Return [X, Y] of the center of cell containing provided text 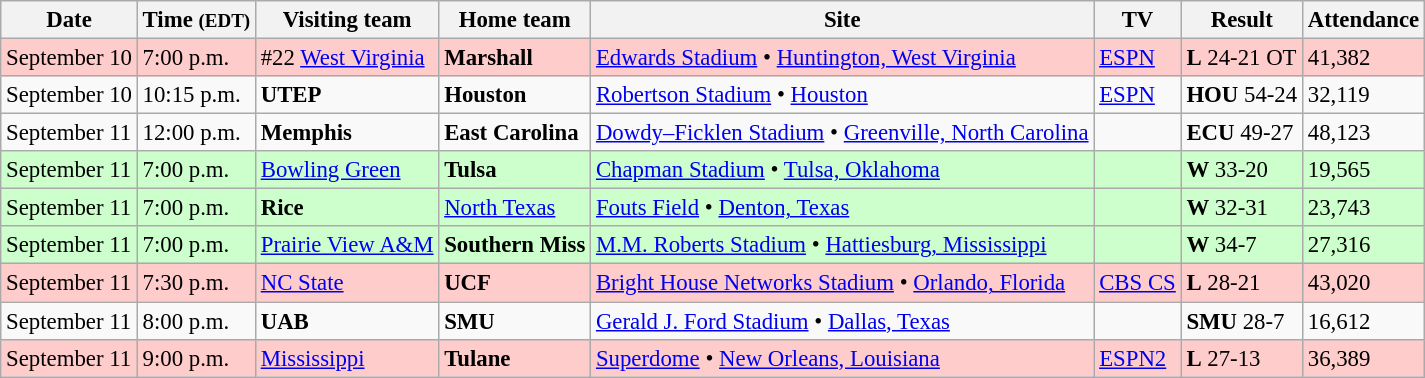
CBS CS [1138, 283]
Dowdy–Ficklen Stadium • Greenville, North Carolina [842, 133]
Superdome • New Orleans, Louisiana [842, 358]
Tulane [515, 358]
Time (EDT) [196, 20]
NC State [346, 283]
Robertson Stadium • Houston [842, 95]
36,389 [1363, 358]
Southern Miss [515, 245]
Gerald J. Ford Stadium • Dallas, Texas [842, 321]
Bowling Green [346, 170]
10:15 p.m. [196, 95]
Visiting team [346, 20]
Bright House Networks Stadium • Orlando, Florida [842, 283]
#22 West Virginia [346, 58]
UCF [515, 283]
Site [842, 20]
W 34-7 [1242, 245]
Houston [515, 95]
M.M. Roberts Stadium • Hattiesburg, Mississippi [842, 245]
16,612 [1363, 321]
41,382 [1363, 58]
Mississippi [346, 358]
Chapman Stadium • Tulsa, Oklahoma [842, 170]
ECU 49-27 [1242, 133]
Prairie View A&M [346, 245]
23,743 [1363, 208]
ESPN2 [1138, 358]
HOU 54-24 [1242, 95]
W 32-31 [1242, 208]
W 33-20 [1242, 170]
L 27-13 [1242, 358]
Fouts Field • Denton, Texas [842, 208]
TV [1138, 20]
Home team [515, 20]
Marshall [515, 58]
L 28-21 [1242, 283]
8:00 p.m. [196, 321]
SMU 28-7 [1242, 321]
North Texas [515, 208]
SMU [515, 321]
19,565 [1363, 170]
UTEP [346, 95]
32,119 [1363, 95]
Result [1242, 20]
27,316 [1363, 245]
Date [69, 20]
9:00 p.m. [196, 358]
48,123 [1363, 133]
UAB [346, 321]
Memphis [346, 133]
12:00 p.m. [196, 133]
Attendance [1363, 20]
L 24-21 OT [1242, 58]
Rice [346, 208]
Tulsa [515, 170]
43,020 [1363, 283]
East Carolina [515, 133]
7:30 p.m. [196, 283]
Edwards Stadium • Huntington, West Virginia [842, 58]
